Find where the given text appears and provide that cell's center as (x, y) coordinate. 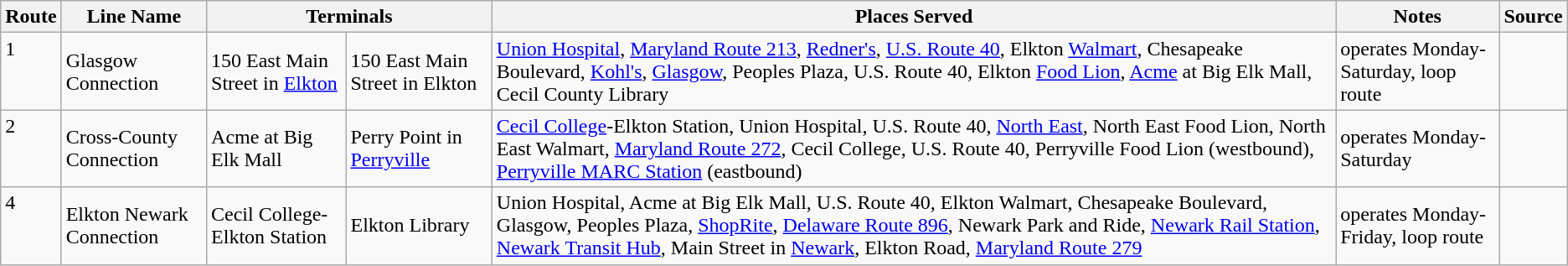
4 (31, 226)
Glasgow Connection (134, 71)
Route (31, 17)
Elkton Newark Connection (134, 226)
Cecil College-Elkton Station (276, 226)
operates Monday-Friday, loop route (1417, 226)
Perry Point in Perryville (419, 149)
Notes (1417, 17)
2 (31, 149)
Elkton Library (419, 226)
Cross-County Connection (134, 149)
Acme at Big Elk Mall (276, 149)
operates Monday-Saturday (1417, 149)
Terminals (350, 17)
Source (1533, 17)
1 (31, 71)
Line Name (134, 17)
operates Monday-Saturday, loop route (1417, 71)
Places Served (913, 17)
